Return (X, Y) of the center of cell containing provided text 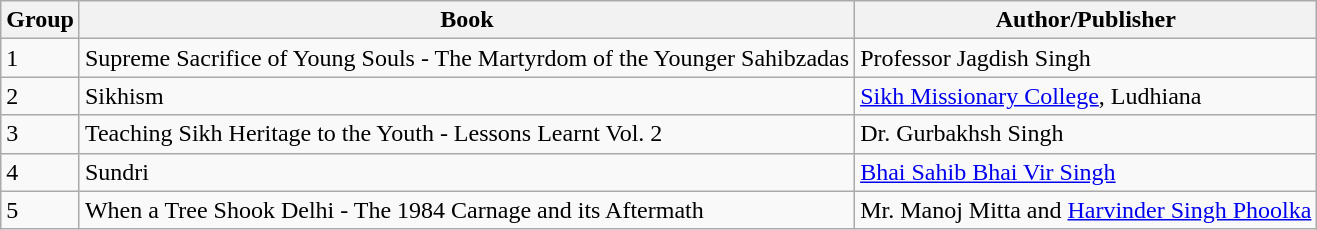
2 (40, 96)
When a Tree Shook Delhi - The 1984 Carnage and its Aftermath (466, 210)
Sundri (466, 172)
Dr. Gurbakhsh Singh (1086, 134)
4 (40, 172)
Book (466, 20)
Teaching Sikh Heritage to the Youth - Lessons Learnt Vol. 2 (466, 134)
Mr. Manoj Mitta and Harvinder Singh Phoolka (1086, 210)
Bhai Sahib Bhai Vir Singh (1086, 172)
1 (40, 58)
Sikh Missionary College, Ludhiana (1086, 96)
Group (40, 20)
Author/Publisher (1086, 20)
5 (40, 210)
Professor Jagdish Singh (1086, 58)
Supreme Sacrifice of Young Souls - The Martyrdom of the Younger Sahibzadas (466, 58)
Sikhism (466, 96)
3 (40, 134)
